Determine the [x, y] coordinate at the center of the cell enclosing the given text.  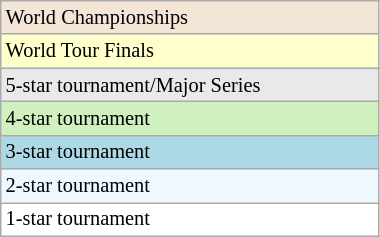
4-star tournament [190, 118]
5-star tournament/Major Series [190, 85]
World Championships [190, 17]
World Tour Finals [190, 51]
2-star tournament [190, 186]
1-star tournament [190, 219]
3-star tournament [190, 152]
